Output the [X, Y] coordinate of the center of the cell containing the given text.  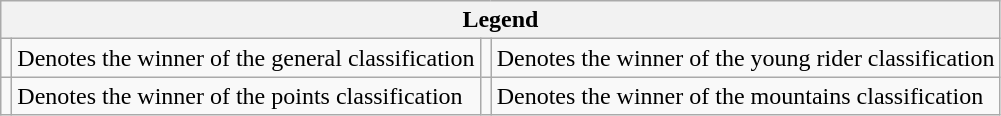
Denotes the winner of the mountains classification [746, 96]
Denotes the winner of the points classification [246, 96]
Legend [500, 20]
Denotes the winner of the general classification [246, 58]
Denotes the winner of the young rider classification [746, 58]
